Output the (X, Y) coordinate of the center of the cell containing the given text.  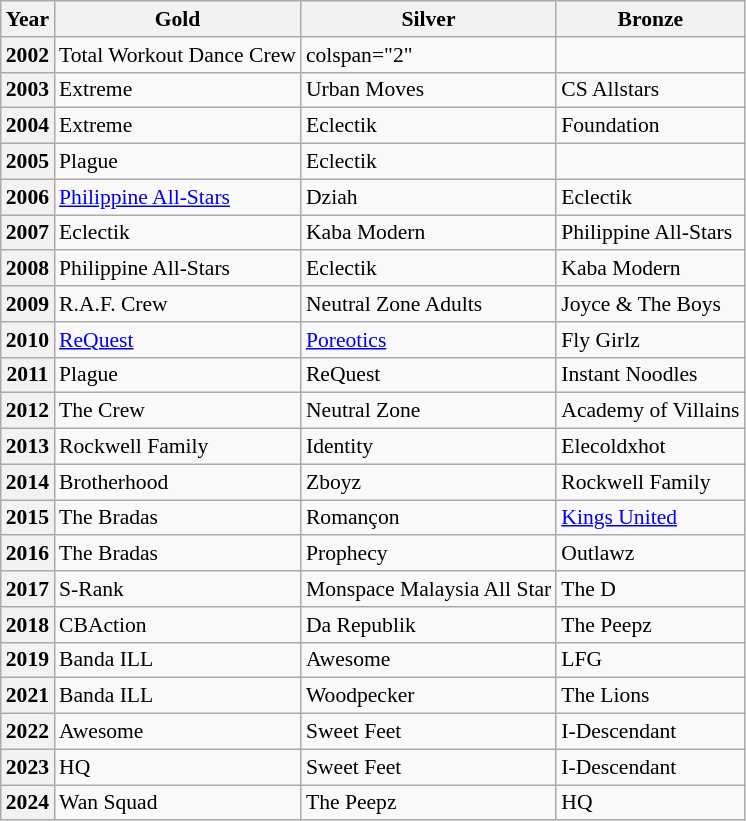
2013 (28, 447)
2002 (28, 55)
CBAction (178, 625)
The Lions (650, 696)
Total Workout Dance Crew (178, 55)
Silver (428, 19)
Da Republik (428, 625)
2007 (28, 233)
Woodpecker (428, 696)
Elecoldxhot (650, 447)
Bronze (650, 19)
Romançon (428, 518)
2024 (28, 803)
Prophecy (428, 554)
Academy of Villains (650, 411)
The D (650, 589)
Identity (428, 447)
2004 (28, 126)
2009 (28, 304)
2015 (28, 518)
2019 (28, 660)
2010 (28, 340)
The Crew (178, 411)
Urban Moves (428, 90)
Instant Noodles (650, 375)
2012 (28, 411)
Zboyz (428, 482)
Wan Squad (178, 803)
CS Allstars (650, 90)
2014 (28, 482)
Year (28, 19)
2021 (28, 696)
Foundation (650, 126)
2008 (28, 269)
2006 (28, 197)
Neutral Zone (428, 411)
2023 (28, 767)
Brotherhood (178, 482)
R.A.F. Crew (178, 304)
Kings United (650, 518)
Joyce & The Boys (650, 304)
2003 (28, 90)
Gold (178, 19)
2018 (28, 625)
Dziah (428, 197)
colspan="2" (428, 55)
Fly Girlz (650, 340)
S-Rank (178, 589)
Neutral Zone Adults (428, 304)
2011 (28, 375)
2022 (28, 732)
Poreotics (428, 340)
2017 (28, 589)
LFG (650, 660)
2016 (28, 554)
Monspace Malaysia All Star (428, 589)
2005 (28, 162)
Outlawz (650, 554)
